Locate the cell with the specified text and output its [x, y] center coordinate. 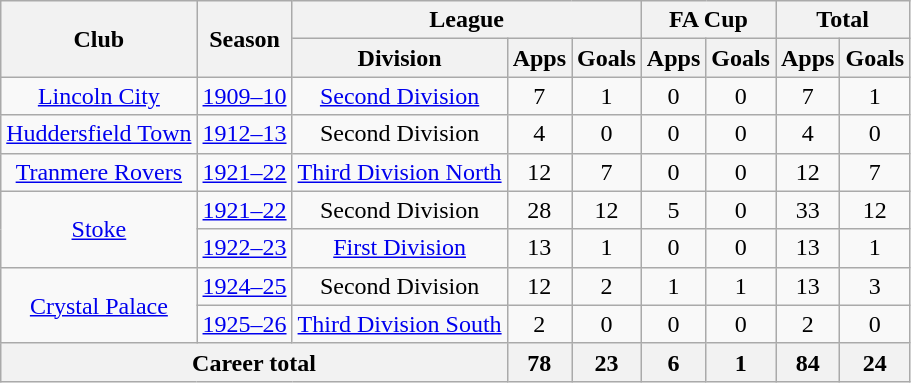
33 [808, 210]
Third Division North [400, 172]
1925–26 [244, 324]
League [466, 20]
1922–23 [244, 248]
78 [539, 362]
84 [808, 362]
3 [875, 286]
Tranmere Rovers [99, 172]
Crystal Palace [99, 305]
Total [843, 20]
24 [875, 362]
1909–10 [244, 96]
28 [539, 210]
Huddersfield Town [99, 134]
1924–25 [244, 286]
Club [99, 39]
1912–13 [244, 134]
Stoke [99, 229]
Season [244, 39]
Career total [254, 362]
First Division [400, 248]
FA Cup [708, 20]
5 [673, 210]
23 [607, 362]
Lincoln City [99, 96]
Division [400, 58]
6 [673, 362]
Third Division South [400, 324]
